Identify which cell holds the provided text, then report its (x, y) central coordinate. 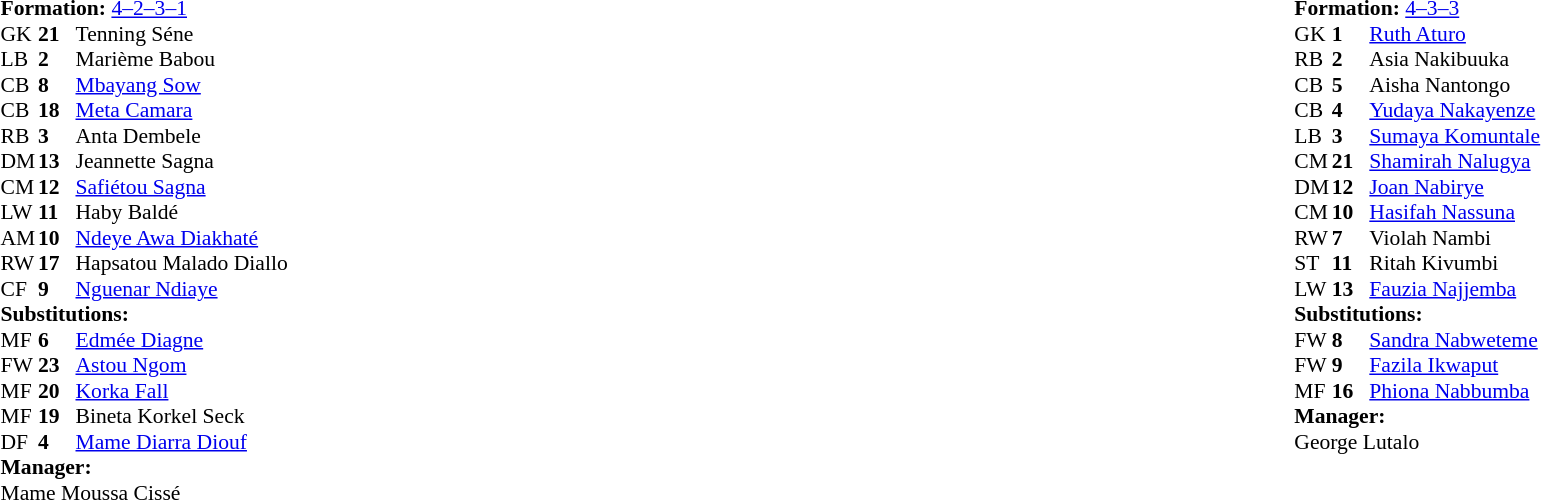
Safiétou Sagna (182, 187)
Tenning Séne (182, 34)
Sandra Nabweteme (1454, 340)
Sumaya Komuntale (1454, 136)
Fauzia Najjemba (1454, 289)
Nguenar Ndiaye (182, 289)
Haby Baldé (182, 213)
19 (57, 417)
Bineta Korkel Seck (182, 417)
7 (1351, 238)
Meta Camara (182, 111)
Marième Babou (182, 59)
Phiona Nabbumba (1454, 391)
Mame Diarra Diouf (182, 442)
Asia Nakibuuka (1454, 59)
Edmée Diagne (182, 340)
1 (1351, 34)
Ritah Kivumbi (1454, 263)
17 (57, 263)
18 (57, 111)
Korka Fall (182, 391)
20 (57, 391)
George Lutalo (1417, 442)
CF (19, 289)
Ruth Aturo (1454, 34)
DF (19, 442)
16 (1351, 391)
6 (57, 340)
Hapsatou Malado Diallo (182, 263)
AM (19, 238)
23 (57, 365)
ST (1313, 263)
Anta Dembele (182, 136)
Ndeye Awa Diakhaté (182, 238)
Aisha Nantongo (1454, 85)
Jeannette Sagna (182, 161)
Fazila Ikwaput (1454, 365)
Shamirah Nalugya (1454, 161)
Mbayang Sow (182, 85)
Joan Nabirye (1454, 187)
Astou Ngom (182, 365)
5 (1351, 85)
Violah Nambi (1454, 238)
Hasifah Nassuna (1454, 213)
Yudaya Nakayenze (1454, 111)
